Search for the cell housing the specified text and yield its (X, Y) center coordinate. 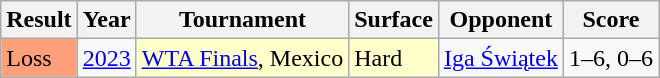
Opponent (500, 20)
Hard (394, 58)
Score (610, 20)
Loss (39, 58)
2023 (106, 58)
Iga Świątek (500, 58)
1–6, 0–6 (610, 58)
Tournament (242, 20)
WTA Finals, Mexico (242, 58)
Year (106, 20)
Result (39, 20)
Surface (394, 20)
